Find where the given text appears and provide that cell's center as [x, y] coordinate. 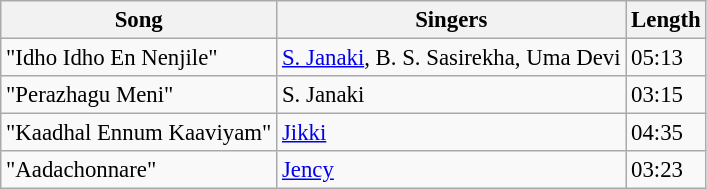
"Idho Idho En Nenjile" [139, 58]
"Aadachonnare" [139, 170]
S. Janaki, B. S. Sasirekha, Uma Devi [452, 58]
04:35 [666, 133]
03:23 [666, 170]
05:13 [666, 58]
03:15 [666, 95]
"Perazhagu Meni" [139, 95]
Jikki [452, 133]
Singers [452, 20]
Song [139, 20]
"Kaadhal Ennum Kaaviyam" [139, 133]
S. Janaki [452, 95]
Length [666, 20]
Jency [452, 170]
